Capture the cell that displays the provided text and extract its (X, Y) central coordinate. 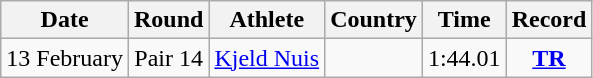
Time (464, 20)
Date (65, 20)
Round (168, 20)
Record (549, 20)
Pair 14 (168, 58)
13 February (65, 58)
Athlete (267, 20)
TR (549, 58)
Kjeld Nuis (267, 58)
Country (374, 20)
1:44.01 (464, 58)
